Detect which cell encompasses the target text, then output its (X, Y) center coordinate. 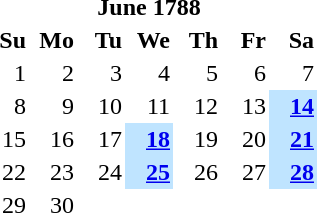
Th (197, 40)
7 (293, 74)
20 (245, 140)
27 (245, 172)
28 (293, 172)
23 (53, 172)
16 (53, 140)
26 (197, 172)
25 (149, 172)
13 (245, 106)
4 (149, 74)
3 (101, 74)
24 (101, 172)
2 (53, 74)
Fr (245, 40)
18 (149, 140)
12 (197, 106)
10 (101, 106)
17 (101, 140)
6 (245, 74)
5 (197, 74)
19 (197, 140)
11 (149, 106)
We (149, 40)
Tu (101, 40)
Sa (293, 40)
9 (53, 106)
Mo (53, 40)
21 (293, 140)
14 (293, 106)
